Capture the cell that displays the provided text and extract its (X, Y) central coordinate. 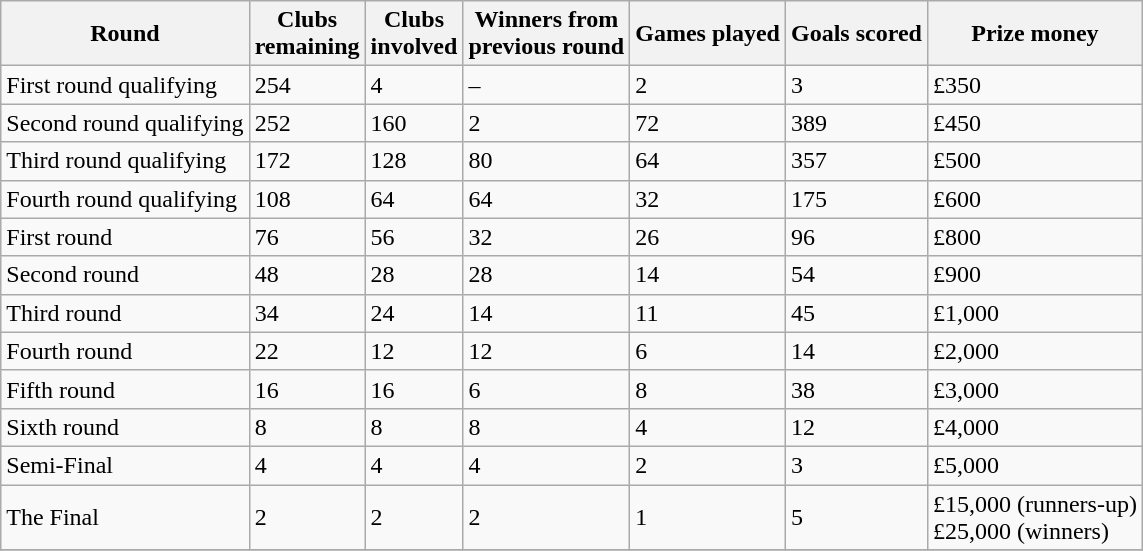
£2,000 (1034, 351)
Third round qualifying (125, 161)
Fourth round qualifying (125, 199)
Semi-Final (125, 465)
£3,000 (1034, 389)
£350 (1034, 85)
56 (414, 237)
Third round (125, 313)
72 (708, 123)
5 (856, 516)
Winners fromprevious round (546, 34)
Second round (125, 275)
108 (307, 199)
£4,000 (1034, 427)
254 (307, 85)
£600 (1034, 199)
First round (125, 237)
128 (414, 161)
1 (708, 516)
24 (414, 313)
26 (708, 237)
Goals scored (856, 34)
£450 (1034, 123)
38 (856, 389)
– (546, 85)
22 (307, 351)
80 (546, 161)
Sixth round (125, 427)
172 (307, 161)
The Final (125, 516)
£15,000 (runners-up)£25,000 (winners) (1034, 516)
252 (307, 123)
389 (856, 123)
76 (307, 237)
175 (856, 199)
Fifth round (125, 389)
£1,000 (1034, 313)
£800 (1034, 237)
48 (307, 275)
54 (856, 275)
160 (414, 123)
Prize money (1034, 34)
£900 (1034, 275)
First round qualifying (125, 85)
Clubsinvolved (414, 34)
Round (125, 34)
34 (307, 313)
Games played (708, 34)
Clubsremaining (307, 34)
45 (856, 313)
Fourth round (125, 351)
£500 (1034, 161)
11 (708, 313)
Second round qualifying (125, 123)
96 (856, 237)
357 (856, 161)
£5,000 (1034, 465)
